Search for the cell housing the specified text and yield its (x, y) center coordinate. 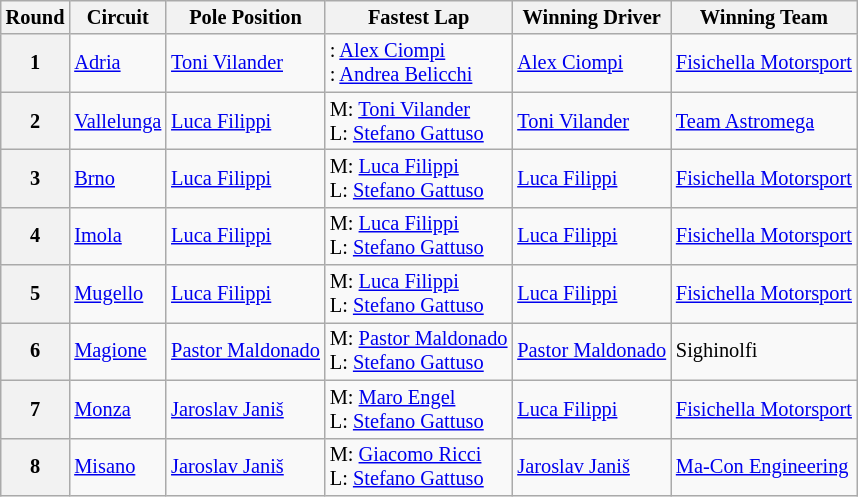
Sighinolfi (764, 351)
Magione (118, 351)
Fastest Lap (419, 17)
Circuit (118, 17)
1 (36, 63)
Pole Position (246, 17)
3 (36, 178)
2 (36, 121)
M: Maro EngelL: Stefano Gattuso (419, 409)
Winning Team (764, 17)
Winning Driver (592, 17)
M: Pastor MaldonadoL: Stefano Gattuso (419, 351)
Brno (118, 178)
Alex Ciompi (592, 63)
Round (36, 17)
M: Toni VilanderL: Stefano Gattuso (419, 121)
4 (36, 236)
5 (36, 294)
Imola (118, 236)
Monza (118, 409)
7 (36, 409)
8 (36, 467)
M: Giacomo RicciL: Stefano Gattuso (419, 467)
Team Astromega (764, 121)
Ma-Con Engineering (764, 467)
: Alex Ciompi: Andrea Belicchi (419, 63)
6 (36, 351)
Vallelunga (118, 121)
Misano (118, 467)
Mugello (118, 294)
Adria (118, 63)
